Return [X, Y] of the center of cell containing provided text 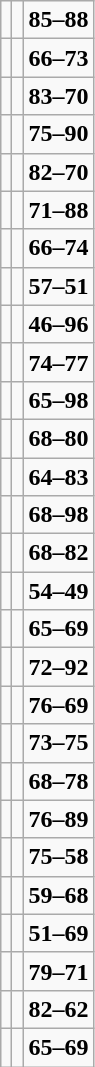
76–69 [58, 705]
46–96 [58, 324]
68–98 [58, 515]
79–71 [58, 971]
72–92 [58, 667]
82–70 [58, 172]
66–73 [58, 58]
83–70 [58, 96]
57–51 [58, 286]
54–49 [58, 591]
65–98 [58, 400]
64–83 [58, 477]
59–68 [58, 895]
76–89 [58, 819]
75–58 [58, 857]
75–90 [58, 134]
85–88 [58, 20]
71–88 [58, 210]
74–77 [58, 362]
68–78 [58, 781]
66–74 [58, 248]
82–62 [58, 1009]
51–69 [58, 933]
68–82 [58, 553]
68–80 [58, 438]
73–75 [58, 743]
